Detect which cell encompasses the target text, then output its (X, Y) center coordinate. 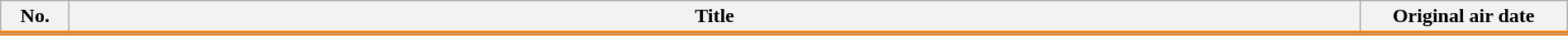
Original air date (1464, 17)
No. (35, 17)
Title (715, 17)
